Detect which cell encompasses the target text, then output its [X, Y] center coordinate. 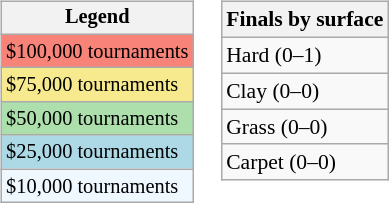
Grass (0–0) [304, 127]
$10,000 tournaments [97, 186]
Clay (0–0) [304, 91]
Carpet (0–0) [304, 162]
$50,000 tournaments [97, 119]
$100,000 tournaments [97, 51]
$75,000 tournaments [97, 85]
Hard (0–1) [304, 55]
Legend [97, 18]
$25,000 tournaments [97, 152]
Finals by surface [304, 20]
